Scan for the cell matching the given text and deliver its [X, Y] coordinate at center. 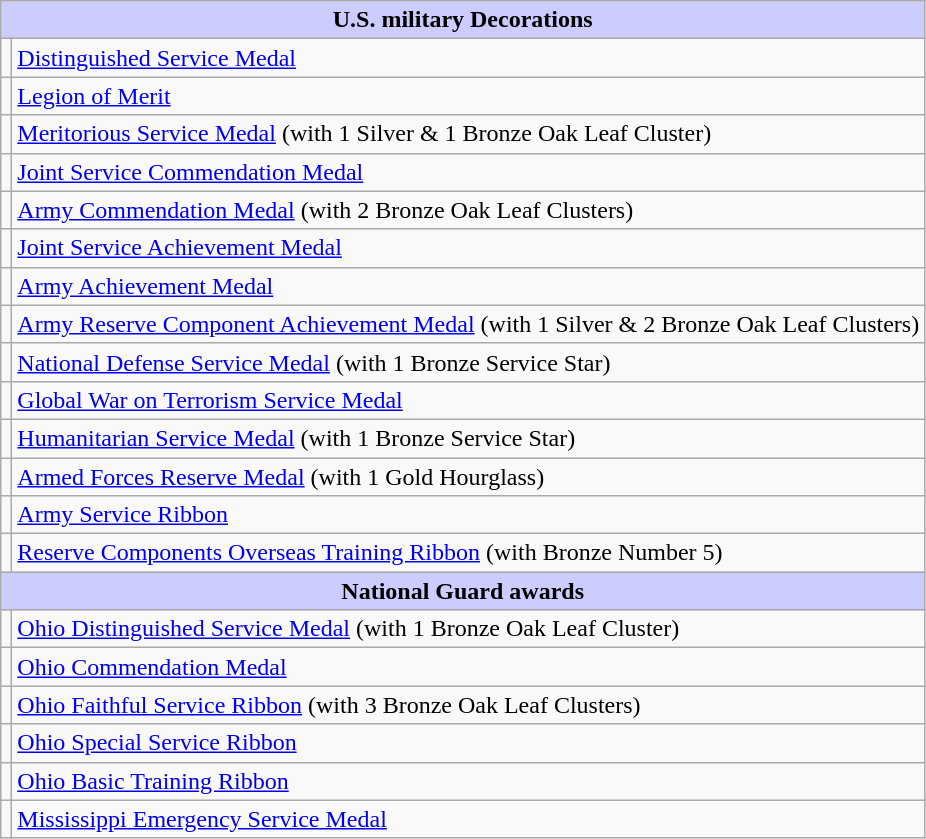
U.S. military Decorations [463, 20]
Mississippi Emergency Service Medal [468, 819]
Distinguished Service Medal [468, 58]
National Guard awards [463, 591]
Armed Forces Reserve Medal (with 1 Gold Hourglass) [468, 477]
Army Service Ribbon [468, 515]
Meritorious Service Medal (with 1 Silver & 1 Bronze Oak Leaf Cluster) [468, 134]
Ohio Special Service Ribbon [468, 743]
Ohio Basic Training Ribbon [468, 781]
Army Achievement Medal [468, 286]
Legion of Merit [468, 96]
National Defense Service Medal (with 1 Bronze Service Star) [468, 362]
Global War on Terrorism Service Medal [468, 400]
Ohio Commendation Medal [468, 667]
Reserve Components Overseas Training Ribbon (with Bronze Number 5) [468, 553]
Ohio Distinguished Service Medal (with 1 Bronze Oak Leaf Cluster) [468, 629]
Army Reserve Component Achievement Medal (with 1 Silver & 2 Bronze Oak Leaf Clusters) [468, 324]
Joint Service Commendation Medal [468, 172]
Joint Service Achievement Medal [468, 248]
Army Commendation Medal (with 2 Bronze Oak Leaf Clusters) [468, 210]
Ohio Faithful Service Ribbon (with 3 Bronze Oak Leaf Clusters) [468, 705]
Humanitarian Service Medal (with 1 Bronze Service Star) [468, 438]
